Identify which cell holds the provided text, then report its [X, Y] central coordinate. 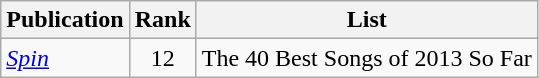
Rank [162, 20]
List [366, 20]
12 [162, 58]
The 40 Best Songs of 2013 So Far [366, 58]
Publication [65, 20]
Spin [65, 58]
